For the text-containing cell, return its midpoint in [x, y] coordinate format. 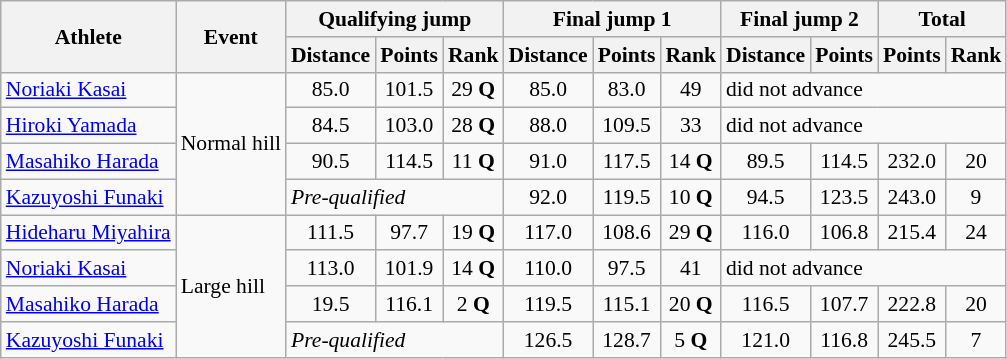
Event [231, 36]
101.9 [409, 269]
19 Q [474, 233]
94.5 [766, 197]
24 [976, 233]
101.5 [409, 90]
10 Q [690, 197]
121.0 [766, 340]
123.5 [844, 197]
49 [690, 90]
113.0 [330, 269]
116.5 [766, 304]
117.0 [548, 233]
Final jump 2 [800, 19]
103.0 [409, 126]
245.5 [912, 340]
115.1 [627, 304]
Large hill [231, 286]
107.7 [844, 304]
243.0 [912, 197]
11 Q [474, 162]
116.8 [844, 340]
232.0 [912, 162]
215.4 [912, 233]
Hiroki Yamada [88, 126]
97.7 [409, 233]
109.5 [627, 126]
Normal hill [231, 143]
Hideharu Miyahira [88, 233]
108.6 [627, 233]
90.5 [330, 162]
117.5 [627, 162]
Athlete [88, 36]
Qualifying jump [395, 19]
222.8 [912, 304]
84.5 [330, 126]
5 Q [690, 340]
28 Q [474, 126]
83.0 [627, 90]
116.0 [766, 233]
89.5 [766, 162]
111.5 [330, 233]
126.5 [548, 340]
41 [690, 269]
Final jump 1 [612, 19]
97.5 [627, 269]
92.0 [548, 197]
88.0 [548, 126]
2 Q [474, 304]
19.5 [330, 304]
Total [942, 19]
9 [976, 197]
20 Q [690, 304]
91.0 [548, 162]
128.7 [627, 340]
116.1 [409, 304]
110.0 [548, 269]
33 [690, 126]
106.8 [844, 233]
7 [976, 340]
